Search for the cell housing the specified text and yield its (x, y) center coordinate. 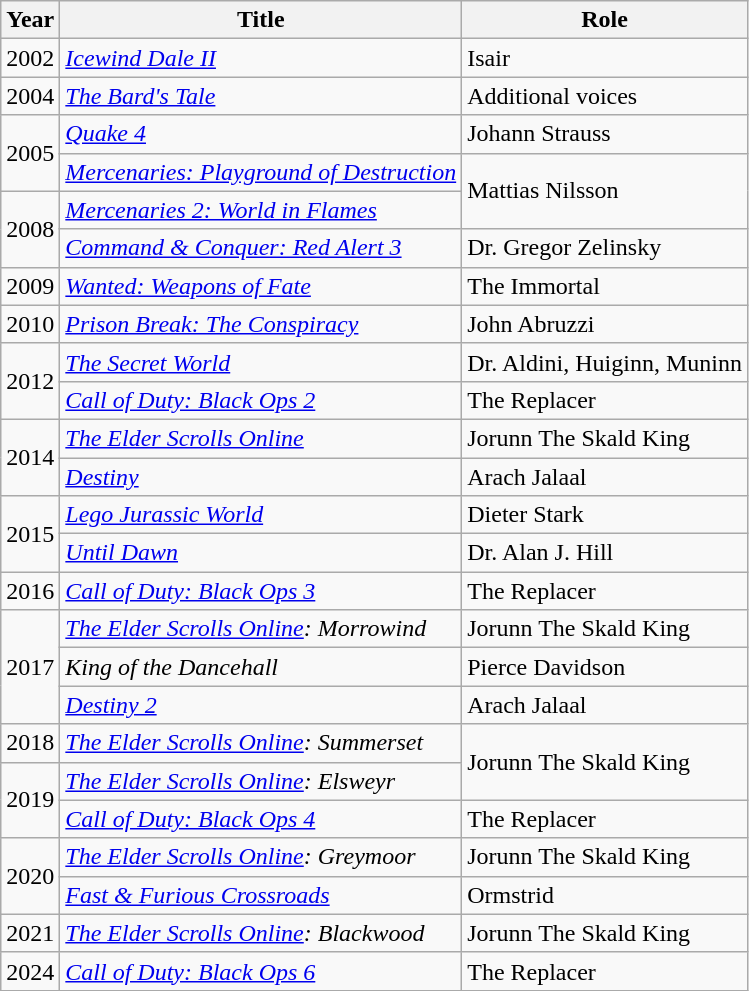
Dr. Alan J. Hill (605, 553)
2012 (30, 381)
The Elder Scrolls Online: Elsweyr (261, 781)
The Bard's Tale (261, 96)
Lego Jurassic World (261, 515)
Dr. Gregor Zelinsky (605, 248)
2004 (30, 96)
Icewind Dale II (261, 58)
2005 (30, 153)
Call of Duty: Black Ops 4 (261, 819)
The Elder Scrolls Online: Greymoor (261, 857)
The Secret World (261, 362)
The Elder Scrolls Online: Morrowind (261, 629)
Fast & Furious Crossroads (261, 895)
2009 (30, 286)
2014 (30, 457)
The Elder Scrolls Online: Summerset (261, 743)
King of the Dancehall (261, 667)
The Elder Scrolls Online: Blackwood (261, 933)
John Abruzzi (605, 324)
Ormstrid (605, 895)
Until Dawn (261, 553)
2017 (30, 667)
2015 (30, 534)
Role (605, 20)
The Immortal (605, 286)
Dr. Aldini, Huiginn, Muninn (605, 362)
2016 (30, 591)
Call of Duty: Black Ops 2 (261, 400)
Mercenaries 2: World in Flames (261, 210)
2024 (30, 971)
Mercenaries: Playground of Destruction (261, 172)
Dieter Stark (605, 515)
2020 (30, 876)
Isair (605, 58)
Call of Duty: Black Ops 3 (261, 591)
Prison Break: The Conspiracy (261, 324)
Call of Duty: Black Ops 6 (261, 971)
Title (261, 20)
Year (30, 20)
2018 (30, 743)
2021 (30, 933)
Mattias Nilsson (605, 191)
Destiny (261, 477)
Wanted: Weapons of Fate (261, 286)
The Elder Scrolls Online (261, 438)
Command & Conquer: Red Alert 3 (261, 248)
2010 (30, 324)
Destiny 2 (261, 705)
2008 (30, 229)
Pierce Davidson (605, 667)
2002 (30, 58)
Johann Strauss (605, 134)
2019 (30, 800)
Quake 4 (261, 134)
Additional voices (605, 96)
